For the text-containing cell, return its midpoint in [x, y] coordinate format. 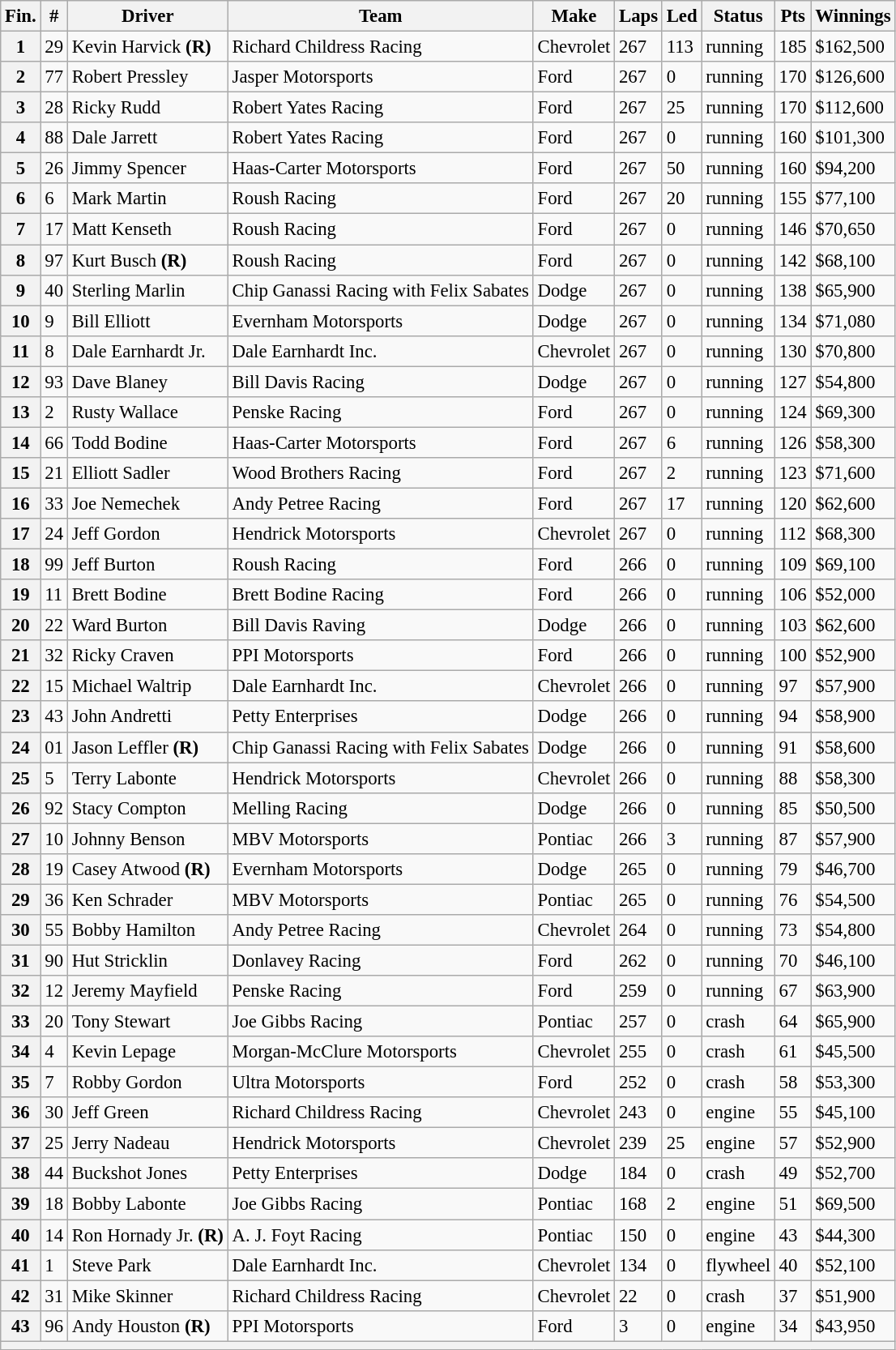
$45,100 [853, 1113]
$101,300 [853, 138]
Matt Kenseth [147, 229]
Morgan-McClure Motorsports [381, 1052]
16 [21, 503]
Jeff Green [147, 1113]
flywheel [738, 1265]
257 [638, 1022]
$69,500 [853, 1204]
$77,100 [853, 199]
$70,650 [853, 229]
155 [792, 199]
243 [638, 1113]
$44,300 [853, 1235]
Melling Racing [381, 808]
41 [21, 1265]
$46,700 [853, 869]
$63,900 [853, 991]
57 [792, 1143]
$69,300 [853, 412]
127 [792, 382]
Dave Blaney [147, 382]
61 [792, 1052]
Buckshot Jones [147, 1174]
138 [792, 290]
100 [792, 656]
103 [792, 626]
Jeff Burton [147, 565]
264 [638, 930]
$70,800 [853, 351]
Bill Davis Racing [381, 382]
58 [792, 1083]
Led [682, 16]
Jerry Nadeau [147, 1143]
$50,500 [853, 808]
$68,300 [853, 534]
01 [53, 747]
$46,100 [853, 960]
Ricky Rudd [147, 108]
123 [792, 473]
Bill Elliott [147, 321]
130 [792, 351]
Steve Park [147, 1265]
Kevin Lepage [147, 1052]
Driver [147, 16]
Jeremy Mayfield [147, 991]
Ultra Motorsports [381, 1083]
120 [792, 503]
85 [792, 808]
Winnings [853, 16]
$94,200 [853, 169]
185 [792, 47]
67 [792, 991]
168 [638, 1204]
Status [738, 16]
70 [792, 960]
$52,000 [853, 595]
146 [792, 229]
39 [21, 1204]
Elliott Sadler [147, 473]
106 [792, 595]
50 [682, 169]
239 [638, 1143]
$68,100 [853, 260]
# [53, 16]
Hut Stricklin [147, 960]
$51,900 [853, 1296]
96 [53, 1326]
Jason Leffler (R) [147, 747]
Kurt Busch (R) [147, 260]
$58,600 [853, 747]
Joe Nemechek [147, 503]
23 [21, 717]
Robert Pressley [147, 77]
73 [792, 930]
Todd Bodine [147, 442]
Stacy Compton [147, 808]
$112,600 [853, 108]
Fin. [21, 16]
$53,300 [853, 1083]
Ward Burton [147, 626]
Michael Waltrip [147, 686]
76 [792, 899]
Brett Bodine [147, 595]
Ken Schrader [147, 899]
$71,080 [853, 321]
150 [638, 1235]
93 [53, 382]
Jasper Motorsports [381, 77]
94 [792, 717]
$69,100 [853, 565]
64 [792, 1022]
Brett Bodine Racing [381, 595]
$45,500 [853, 1052]
92 [53, 808]
35 [21, 1083]
Andy Houston (R) [147, 1326]
27 [21, 839]
Casey Atwood (R) [147, 869]
$43,950 [853, 1326]
184 [638, 1174]
Tony Stewart [147, 1022]
259 [638, 991]
77 [53, 77]
$54,500 [853, 899]
Robby Gordon [147, 1083]
Johnny Benson [147, 839]
Wood Brothers Racing [381, 473]
252 [638, 1083]
Make [574, 16]
142 [792, 260]
Sterling Marlin [147, 290]
Ron Hornady Jr. (R) [147, 1235]
$52,100 [853, 1265]
Mark Martin [147, 199]
Kevin Harvick (R) [147, 47]
John Andretti [147, 717]
90 [53, 960]
42 [21, 1296]
Pts [792, 16]
Bobby Hamilton [147, 930]
Rusty Wallace [147, 412]
38 [21, 1174]
255 [638, 1052]
Jeff Gordon [147, 534]
44 [53, 1174]
$52,700 [853, 1174]
Team [381, 16]
91 [792, 747]
$126,600 [853, 77]
124 [792, 412]
79 [792, 869]
66 [53, 442]
126 [792, 442]
$71,600 [853, 473]
$162,500 [853, 47]
113 [682, 47]
13 [21, 412]
Ricky Craven [147, 656]
112 [792, 534]
Laps [638, 16]
Dale Jarrett [147, 138]
99 [53, 565]
Terry Labonte [147, 778]
262 [638, 960]
87 [792, 839]
A. J. Foyt Racing [381, 1235]
49 [792, 1174]
51 [792, 1204]
Donlavey Racing [381, 960]
Jimmy Spencer [147, 169]
Dale Earnhardt Jr. [147, 351]
$58,900 [853, 717]
Bill Davis Raving [381, 626]
109 [792, 565]
Bobby Labonte [147, 1204]
Mike Skinner [147, 1296]
